Identify which cell holds the provided text, then report its [X, Y] central coordinate. 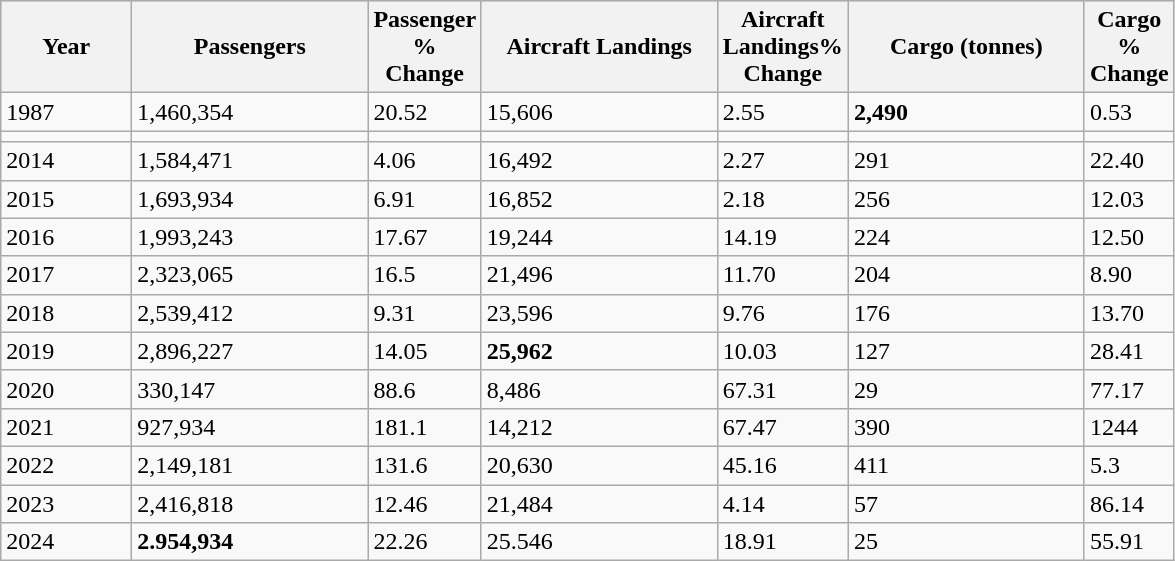
29 [966, 389]
77.17 [1129, 389]
1,693,934 [250, 199]
Cargo (tonnes) [966, 47]
2,539,412 [250, 313]
21,484 [599, 503]
176 [966, 313]
15,606 [599, 112]
2,490 [966, 112]
Year [66, 47]
8,486 [599, 389]
390 [966, 427]
2020 [66, 389]
4.14 [782, 503]
18.91 [782, 542]
28.41 [1129, 351]
9.31 [424, 313]
22.26 [424, 542]
204 [966, 275]
2015 [66, 199]
Aircraft Landings [599, 47]
Aircraft Landings% Change [782, 47]
14.05 [424, 351]
Passengers [250, 47]
127 [966, 351]
45.16 [782, 465]
25.546 [599, 542]
20,630 [599, 465]
8.90 [1129, 275]
12.50 [1129, 237]
330,147 [250, 389]
2.27 [782, 161]
2022 [66, 465]
16,492 [599, 161]
224 [966, 237]
6.91 [424, 199]
1,584,471 [250, 161]
256 [966, 199]
16.5 [424, 275]
86.14 [1129, 503]
927,934 [250, 427]
2,416,818 [250, 503]
2,896,227 [250, 351]
12.46 [424, 503]
131.6 [424, 465]
25 [966, 542]
13.70 [1129, 313]
181.1 [424, 427]
17.67 [424, 237]
2.18 [782, 199]
12.03 [1129, 199]
4.06 [424, 161]
1987 [66, 112]
55.91 [1129, 542]
10.03 [782, 351]
16,852 [599, 199]
67.31 [782, 389]
14,212 [599, 427]
291 [966, 161]
1,460,354 [250, 112]
22.40 [1129, 161]
57 [966, 503]
20.52 [424, 112]
Cargo % Change [1129, 47]
21,496 [599, 275]
1,993,243 [250, 237]
2021 [66, 427]
23,596 [599, 313]
2014 [66, 161]
2,323,065 [250, 275]
5.3 [1129, 465]
2016 [66, 237]
2018 [66, 313]
2024 [66, 542]
2017 [66, 275]
2.954,934 [250, 542]
2.55 [782, 112]
14.19 [782, 237]
2,149,181 [250, 465]
11.70 [782, 275]
1244 [1129, 427]
19,244 [599, 237]
0.53 [1129, 112]
88.6 [424, 389]
9.76 [782, 313]
2023 [66, 503]
25,962 [599, 351]
411 [966, 465]
2019 [66, 351]
Passenger % Change [424, 47]
67.47 [782, 427]
